Provide the (x, y) coordinate of the cell's center where the given text is located.  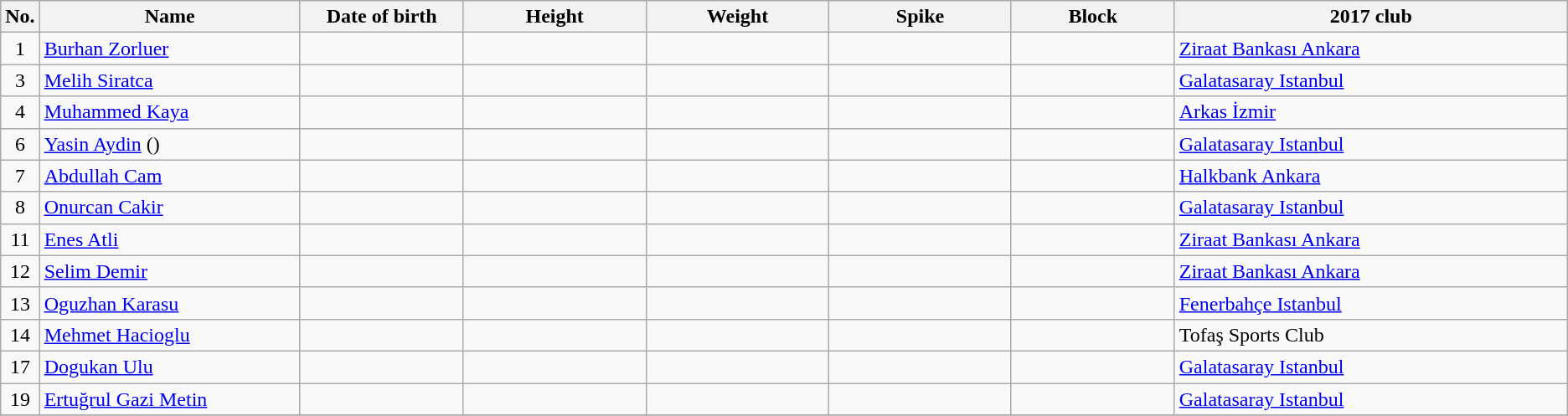
7 (20, 176)
Spike (921, 17)
Onurcan Cakir (169, 208)
Selim Demir (169, 271)
4 (20, 112)
Halkbank Ankara (1370, 176)
Weight (737, 17)
6 (20, 144)
Ertuğrul Gazi Metin (169, 399)
12 (20, 271)
8 (20, 208)
Muhammed Kaya (169, 112)
11 (20, 239)
Date of birth (382, 17)
Fenerbahçe Istanbul (1370, 303)
Block (1092, 17)
Abdullah Cam (169, 176)
No. (20, 17)
14 (20, 335)
Burhan Zorluer (169, 49)
Dogukan Ulu (169, 367)
Tofaş Sports Club (1370, 335)
3 (20, 80)
1 (20, 49)
Oguzhan Karasu (169, 303)
Mehmet Hacioglu (169, 335)
Name (169, 17)
Height (554, 17)
13 (20, 303)
19 (20, 399)
Enes Atli (169, 239)
Yasin Aydin () (169, 144)
Melih Siratca (169, 80)
Arkas İzmir (1370, 112)
17 (20, 367)
2017 club (1370, 17)
